Provide the (x, y) coordinate of the cell's center where the given text is located.  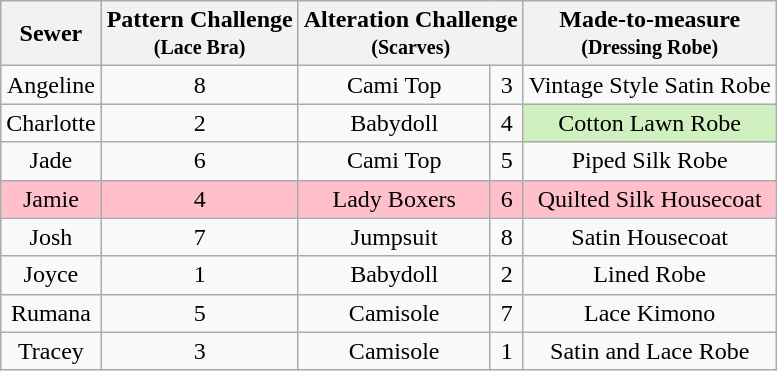
Rumana (51, 313)
Cotton Lawn Robe (650, 123)
Jamie (51, 199)
Satin and Lace Robe (650, 351)
Sewer (51, 34)
Lace Kimono (650, 313)
Satin Housecoat (650, 237)
Made-to-measure(Dressing Robe) (650, 34)
Josh (51, 237)
Quilted Silk Housecoat (650, 199)
Angeline (51, 85)
Charlotte (51, 123)
Joyce (51, 275)
Vintage Style Satin Robe (650, 85)
Lined Robe (650, 275)
Alteration Challenge(Scarves) (410, 34)
Jumpsuit (394, 237)
Tracey (51, 351)
Lady Boxers (394, 199)
Pattern Challenge(Lace Bra) (200, 34)
Piped Silk Robe (650, 161)
Jade (51, 161)
